Return the (x, y) coordinate for the center point of the cell that contains the specified text.  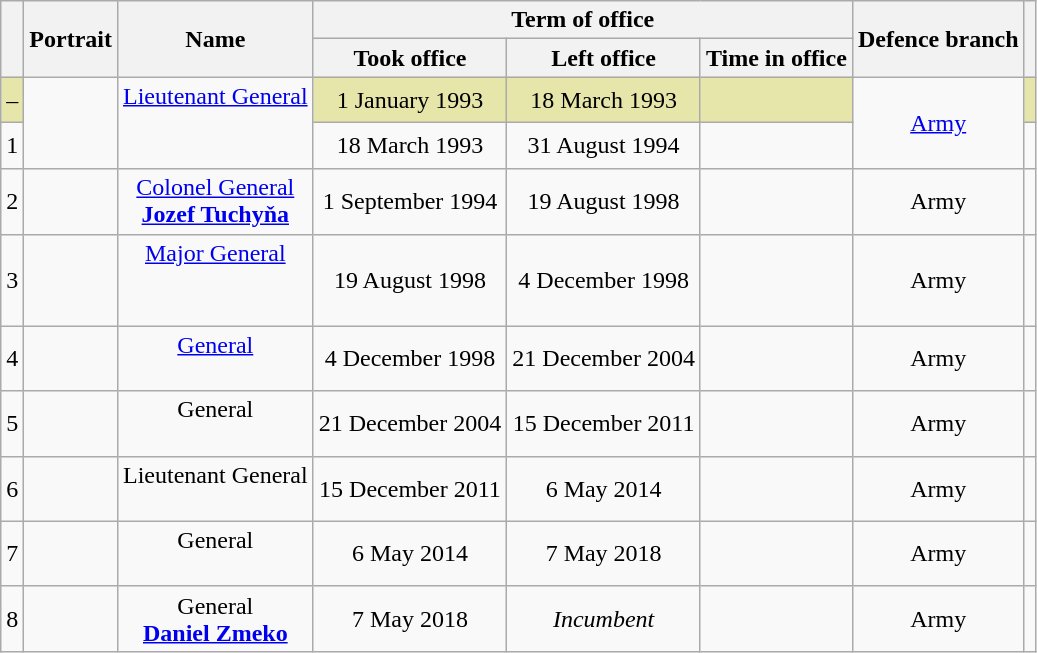
Time in office (776, 58)
Major General (215, 280)
GeneralDaniel Zmeko (215, 618)
Name (215, 39)
Term of office (582, 20)
1 January 1993 (410, 100)
4 (12, 358)
Colonel GeneralJozef Tuchyňa (215, 202)
7 (12, 554)
Left office (604, 58)
Portrait (71, 39)
5 (12, 424)
1 September 1994 (410, 202)
Took office (410, 58)
31 August 1994 (604, 146)
3 (12, 280)
– (12, 100)
Defence branch (938, 39)
8 (12, 618)
Incumbent (604, 618)
2 (12, 202)
6 (12, 488)
1 (12, 146)
